Provide the (X, Y) coordinate of the cell's center where the given text is located.  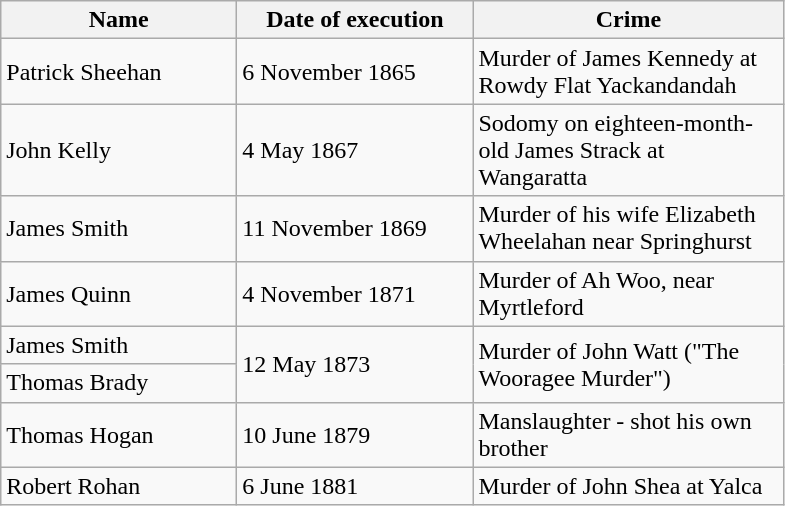
Murder of Ah Woo, near Myrtleford (628, 294)
Name (119, 20)
6 November 1865 (355, 72)
Thomas Brady (119, 383)
4 November 1871 (355, 294)
Date of execution (355, 20)
Murder of James Kennedy at Rowdy Flat Yackandandah (628, 72)
Robert Rohan (119, 486)
12 May 1873 (355, 364)
Murder of John Shea at Yalca (628, 486)
6 June 1881 (355, 486)
Murder of his wife Elizabeth Wheelahan near Springhurst (628, 228)
11 November 1869 (355, 228)
Patrick Sheehan (119, 72)
Thomas Hogan (119, 434)
Murder of John Watt ("The Wooragee Murder") (628, 364)
Sodomy on eighteen-month-old James Strack at Wangaratta (628, 150)
Crime (628, 20)
10 June 1879 (355, 434)
Manslaughter - shot his own brother (628, 434)
James Quinn (119, 294)
4 May 1867 (355, 150)
John Kelly (119, 150)
